Locate the cell with the specified text and output its [x, y] center coordinate. 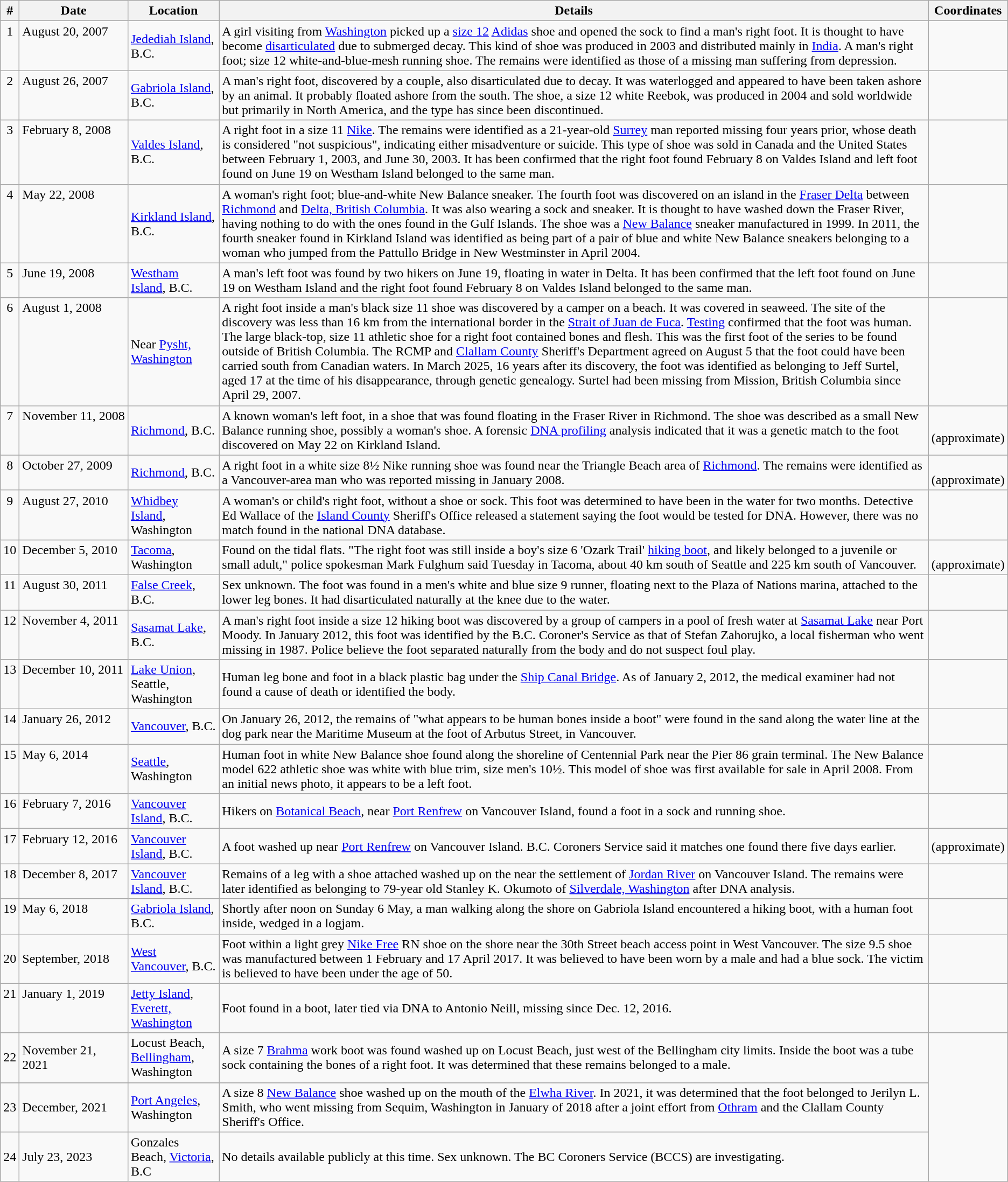
June 19, 2008 [74, 280]
Port Angeles, Washington [173, 1107]
December 10, 2011 [74, 684]
Jedediah Island, B.C. [173, 46]
Tacoma, Washington [173, 557]
5 [10, 280]
Hikers on Botanical Beach, near Port Renfrew on Vancouver Island, found a foot in a sock and running shoe. [574, 811]
Foot found in a boot, later tied via DNA to Antonio Neill, missing since Dec. 12, 2016. [574, 1008]
Near Pysht, Washington [173, 352]
August 20, 2007 [74, 46]
November 21, 2021 [74, 1058]
Jetty Island, Everett, Washington [173, 1008]
7 [10, 430]
Valdes Island, B.C. [173, 152]
May 6, 2018 [74, 917]
14 [10, 727]
Vancouver, B.C. [173, 727]
December, 2021 [74, 1107]
21 [10, 1008]
Locust Beach, Bellingham, Washington [173, 1058]
Whidbey Island, Washington [173, 515]
November 11, 2008 [74, 430]
10 [10, 557]
May 6, 2014 [74, 769]
No details available publicly at this time. Sex unknown. The BC Coroners Service (BCCS) are investigating. [574, 1157]
6 [10, 352]
Location [173, 11]
Details [574, 11]
August 1, 2008 [74, 352]
August 26, 2007 [74, 95]
February 12, 2016 [74, 847]
May 22, 2008 [74, 223]
January 26, 2012 [74, 727]
24 [10, 1157]
22 [10, 1058]
2 [10, 95]
Lake Union, Seattle, Washington [173, 684]
23 [10, 1107]
January 1, 2019 [74, 1008]
Sasamat Lake, B.C. [173, 634]
December 5, 2010 [74, 557]
12 [10, 634]
16 [10, 811]
8 [10, 473]
West Vancouver, B.C. [173, 959]
Date [74, 11]
September, 2018 [74, 959]
9 [10, 515]
August 30, 2011 [74, 592]
20 [10, 959]
Westham Island, B.C. [173, 280]
15 [10, 769]
Kirkland Island, B.C. [173, 223]
July 23, 2023 [74, 1157]
4 [10, 223]
# [10, 11]
11 [10, 592]
Gonzales Beach, Victoria, B.C [173, 1157]
February 8, 2008 [74, 152]
A foot washed up near Port Renfrew on Vancouver Island. B.C. Coroners Service said it matches one found there five days earlier. [574, 847]
December 8, 2017 [74, 881]
13 [10, 684]
1 [10, 46]
18 [10, 881]
19 [10, 917]
November 4, 2011 [74, 634]
August 27, 2010 [74, 515]
17 [10, 847]
October 27, 2009 [74, 473]
3 [10, 152]
Coordinates [968, 11]
February 7, 2016 [74, 811]
False Creek, B.C. [173, 592]
Seattle, Washington [173, 769]
